Locate the cell with the specified text and output its [x, y] center coordinate. 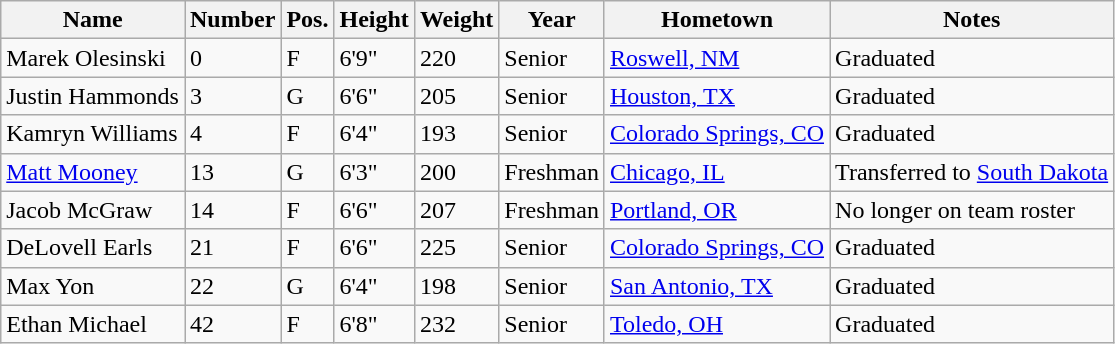
225 [456, 248]
Year [552, 20]
200 [456, 172]
4 [232, 134]
3 [232, 96]
205 [456, 96]
Number [232, 20]
Justin Hammonds [93, 96]
14 [232, 210]
Height [374, 20]
Max Yon [93, 286]
No longer on team roster [972, 210]
Jacob McGraw [93, 210]
42 [232, 324]
Marek Olesinski [93, 58]
Chicago, IL [716, 172]
Ethan Michael [93, 324]
Notes [972, 20]
6'8" [374, 324]
Transferred to South Dakota [972, 172]
Weight [456, 20]
Toledo, OH [716, 324]
232 [456, 324]
Matt Mooney [93, 172]
193 [456, 134]
6'3" [374, 172]
13 [232, 172]
0 [232, 58]
198 [456, 286]
Roswell, NM [716, 58]
Hometown [716, 20]
Houston, TX [716, 96]
San Antonio, TX [716, 286]
DeLovell Earls [93, 248]
Pos. [308, 20]
Name [93, 20]
21 [232, 248]
207 [456, 210]
220 [456, 58]
22 [232, 286]
Portland, OR [716, 210]
Kamryn Williams [93, 134]
6'9" [374, 58]
